Search for the cell housing the specified text and yield its [X, Y] center coordinate. 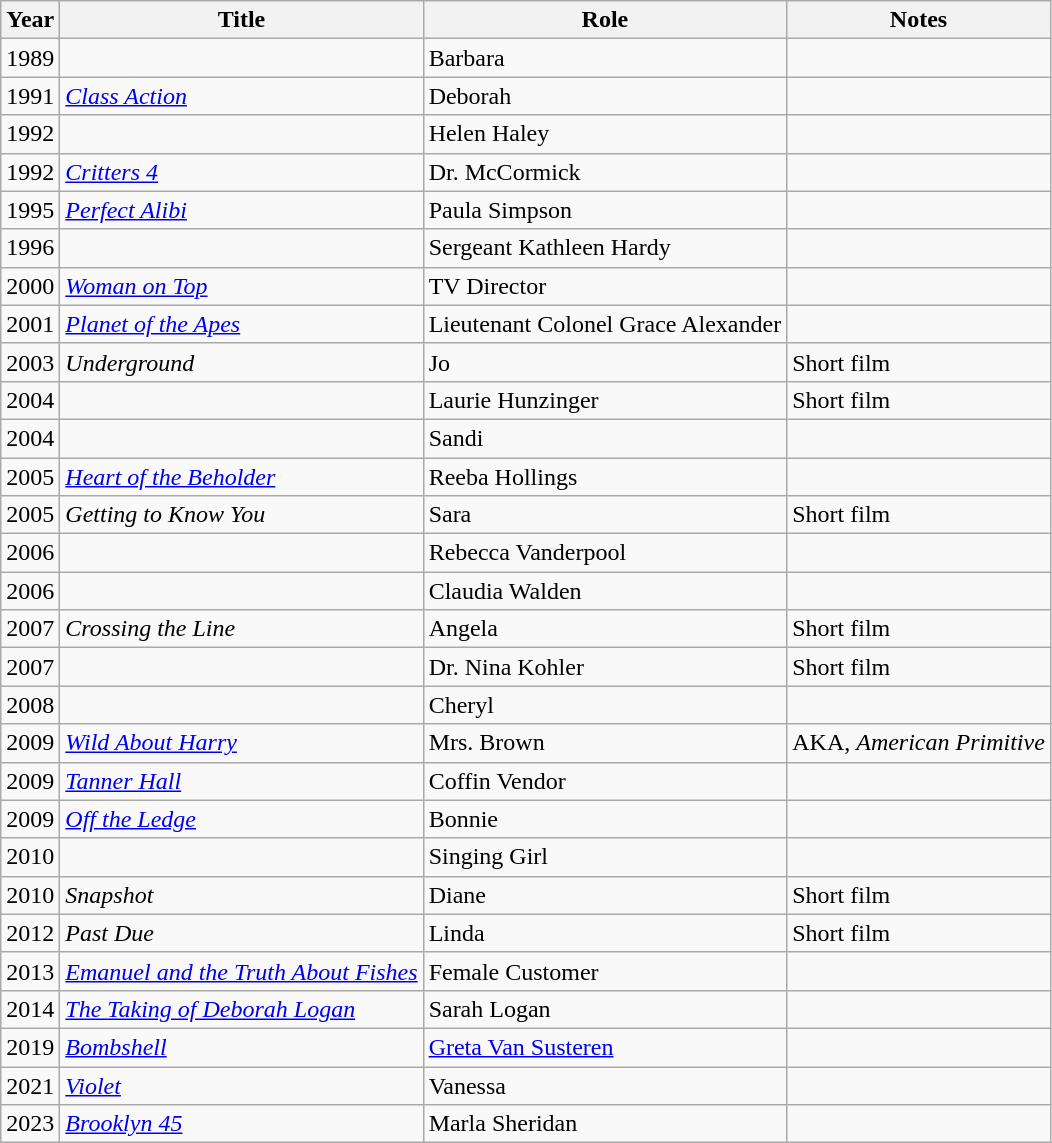
Diane [605, 895]
Jo [605, 362]
Past Due [242, 933]
Reeba Hollings [605, 477]
Brooklyn 45 [242, 1124]
TV Director [605, 286]
2019 [30, 1047]
2003 [30, 362]
Planet of the Apes [242, 324]
2000 [30, 286]
Mrs. Brown [605, 743]
Angela [605, 629]
Tanner Hall [242, 781]
Dr. Nina Kohler [605, 667]
Singing Girl [605, 857]
The Taking of Deborah Logan [242, 1009]
Barbara [605, 58]
Off the Ledge [242, 819]
Marla Sheridan [605, 1124]
Bonnie [605, 819]
Rebecca Vanderpool [605, 553]
Cheryl [605, 705]
Linda [605, 933]
1996 [30, 248]
Claudia Walden [605, 591]
2021 [30, 1085]
Notes [919, 20]
Getting to Know You [242, 515]
1989 [30, 58]
Underground [242, 362]
2001 [30, 324]
Heart of the Beholder [242, 477]
Sara [605, 515]
2013 [30, 971]
Snapshot [242, 895]
Helen Haley [605, 134]
Critters 4 [242, 172]
Woman on Top [242, 286]
Bombshell [242, 1047]
Laurie Hunzinger [605, 400]
1991 [30, 96]
Deborah [605, 96]
Role [605, 20]
Lieutenant Colonel Grace Alexander [605, 324]
Title [242, 20]
Perfect Alibi [242, 210]
Female Customer [605, 971]
Sergeant Kathleen Hardy [605, 248]
2012 [30, 933]
Class Action [242, 96]
2008 [30, 705]
2014 [30, 1009]
Vanessa [605, 1085]
Paula Simpson [605, 210]
Dr. McCormick [605, 172]
2023 [30, 1124]
Sandi [605, 438]
Emanuel and the Truth About Fishes [242, 971]
AKA, American Primitive [919, 743]
Violet [242, 1085]
Year [30, 20]
1995 [30, 210]
Crossing the Line [242, 629]
Wild About Harry [242, 743]
Sarah Logan [605, 1009]
Greta Van Susteren [605, 1047]
Coffin Vendor [605, 781]
